Return the [x, y] coordinate for the center point of the cell that contains the specified text.  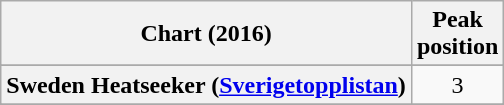
Sweden Heatseeker (Sverigetopplistan) [206, 85]
3 [457, 85]
Chart (2016) [206, 34]
Peakposition [457, 34]
